Search for the cell housing the specified text and yield its (x, y) center coordinate. 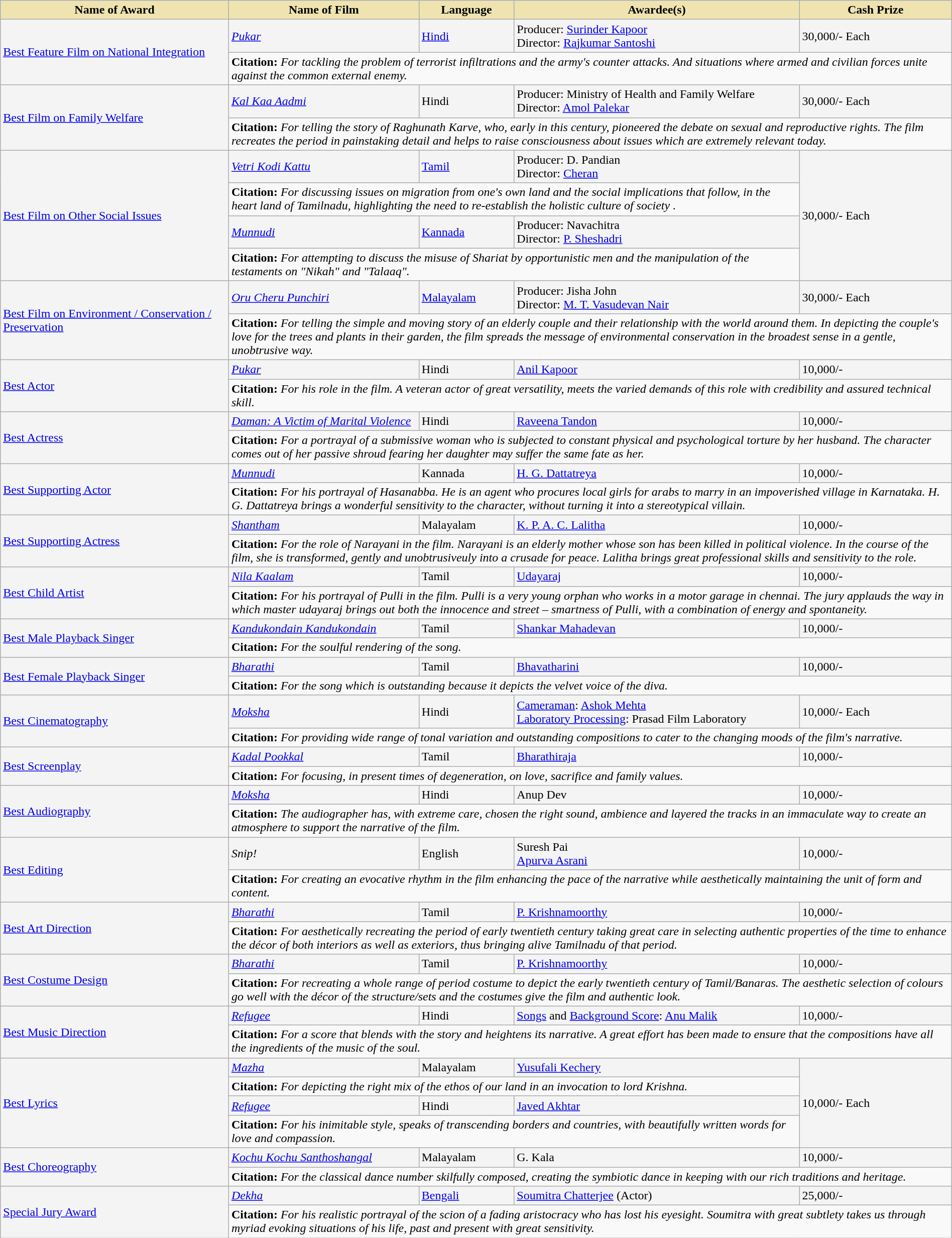
Best Supporting Actor (114, 489)
Bengali (466, 1196)
Kal Kaa Aadmi (323, 101)
Suresh PaiApurva Asrani (657, 854)
Best Supporting Actress (114, 541)
Best Film on Other Social Issues (114, 215)
Anup Dev (657, 795)
Javed Akhtar (657, 1105)
Nila Kaalam (323, 577)
Best Music Direction (114, 1032)
25,000/- (876, 1196)
Bharathiraja (657, 756)
Producer: Ministry of Health and Family WelfareDirector: Amol Palekar (657, 101)
Special Jury Award (114, 1212)
Best Male Playback Singer (114, 638)
Best Actor (114, 386)
Daman: A Victim of Marital Violence (323, 421)
Mazha (323, 1067)
Best Screenplay (114, 766)
English (466, 854)
Oru Cheru Punchiri (323, 297)
Best Costume Design (114, 980)
Best Choreography (114, 1167)
Producer: Surinder KapoorDirector: Rajkumar Santoshi (657, 36)
Best Cinematography (114, 721)
Bhavatharini (657, 666)
Best Film on Family Welfare (114, 118)
Raveena Tandon (657, 421)
Citation: For the soulful rendering of the song. (590, 647)
Best Child Artist (114, 593)
Best Editing (114, 870)
Citation: For providing wide range of tonal variation and outstanding compositions to cater to the changing moods of the film's narrative. (590, 737)
Kochu Kochu Santhoshangal (323, 1157)
Best Actress (114, 438)
Vetri Kodi Kattu (323, 167)
Shankar Mahadevan (657, 628)
Songs and Background Score: Anu Malik (657, 1016)
Name of Film (323, 10)
Producer: Jisha JohnDirector: M. T. Vasudevan Nair (657, 297)
Language (466, 10)
Best Lyrics (114, 1103)
Dekha (323, 1196)
Shantham (323, 525)
Best Art Direction (114, 928)
H. G. Dattatreya (657, 473)
Kandukondain Kandukondain (323, 628)
Udayaraj (657, 577)
Citation: For the song which is outstanding because it depicts the velvet voice of the diva. (590, 686)
Citation: For the classical dance number skilfully composed, creating the symbiotic dance in keeping with our rich traditions and heritage. (590, 1177)
Cash Prize (876, 10)
Snip! (323, 854)
Citation: For depicting the right mix of the ethos of our land in an invocation to lord Krishna. (514, 1086)
Best Audiography (114, 812)
Kadal Pookkal (323, 756)
Citation: For focusing, in present times of degeneration, on love, sacrifice and family values. (590, 776)
Soumitra Chatterjee (Actor) (657, 1196)
Awardee(s) (657, 10)
Cameraman: Ashok MehtaLaboratory Processing: Prasad Film Laboratory (657, 711)
Producer: NavachitraDirector: P. Sheshadri (657, 232)
Yusufali Kechery (657, 1067)
Anil Kapoor (657, 369)
Producer: D. PandianDirector: Cheran (657, 167)
Best Feature Film on National Integration (114, 52)
G. Kala (657, 1157)
K. P. A. C. Lalitha (657, 525)
Citation: For attempting to discuss the misuse of Shariat by opportunistic men and the manipulation of the testaments on "Nikah" and "Talaaq". (514, 264)
Best Female Playback Singer (114, 676)
Citation: For his inimitable style, speaks of transcending borders and countries, with beautifully written words for love and compassion. (514, 1131)
Best Film on Environment / Conservation / Preservation (114, 320)
Name of Award (114, 10)
